Determine the (x, y) coordinate at the center of the cell enclosing the given text.  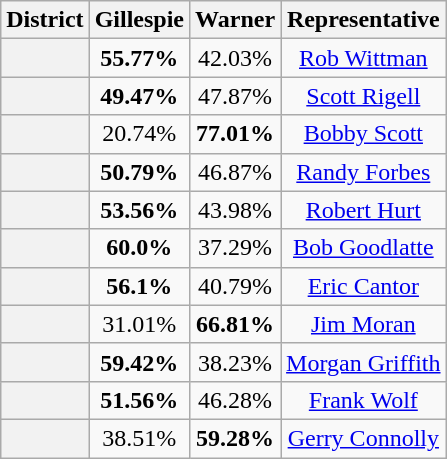
42.03% (236, 58)
56.1% (139, 286)
66.81% (236, 324)
Warner (236, 20)
Robert Hurt (364, 210)
Bob Goodlatte (364, 248)
20.74% (139, 134)
Gillespie (139, 20)
Jim Moran (364, 324)
38.23% (236, 362)
46.28% (236, 400)
Scott Rigell (364, 96)
Bobby Scott (364, 134)
37.29% (236, 248)
Morgan Griffith (364, 362)
59.42% (139, 362)
49.47% (139, 96)
59.28% (236, 438)
Representative (364, 20)
Rob Wittman (364, 58)
77.01% (236, 134)
60.0% (139, 248)
31.01% (139, 324)
50.79% (139, 172)
38.51% (139, 438)
47.87% (236, 96)
55.77% (139, 58)
Frank Wolf (364, 400)
51.56% (139, 400)
46.87% (236, 172)
Eric Cantor (364, 286)
District (45, 20)
Gerry Connolly (364, 438)
43.98% (236, 210)
Randy Forbes (364, 172)
53.56% (139, 210)
40.79% (236, 286)
